Find where the given text appears and provide that cell's center as (X, Y) coordinate. 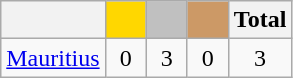
Total (260, 20)
Mauritius (53, 58)
